Search for the cell housing the specified text and yield its (X, Y) center coordinate. 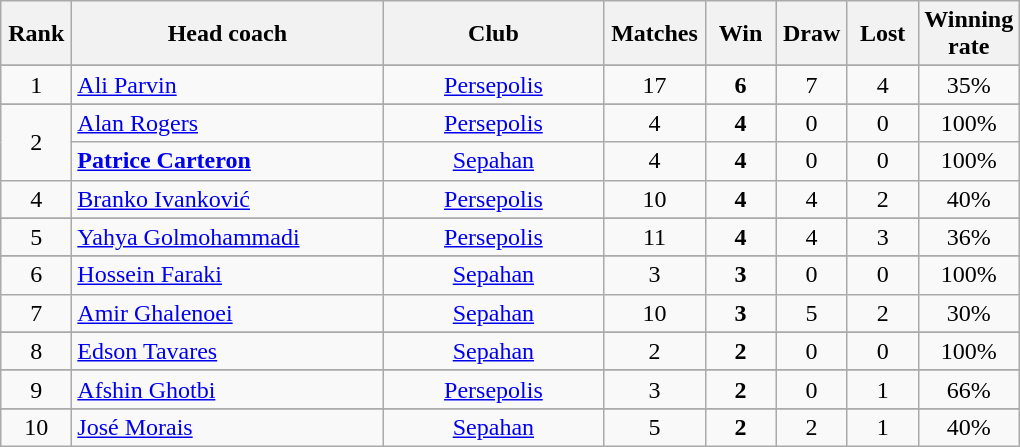
66% (968, 389)
Win (740, 34)
8 (36, 351)
17 (654, 85)
Hossein Faraki (228, 275)
Head coach (228, 34)
Afshin Ghotbi (228, 389)
Yahya Golmohammadi (228, 237)
36% (968, 237)
11 (654, 237)
Club (494, 34)
Rank (36, 34)
9 (36, 389)
35% (968, 85)
Edson Tavares (228, 351)
José Morais (228, 427)
Matches (654, 34)
Draw (812, 34)
Ali Parvin (228, 85)
Branko Ivanković (228, 199)
Winning rate (968, 34)
Amir Ghalenoei (228, 313)
Alan Rogers (228, 123)
30% (968, 313)
Lost (882, 34)
Patrice Carteron (228, 161)
